Return the [X, Y] coordinate for the center point of the cell that contains the specified text.  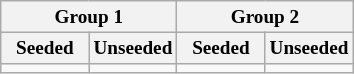
Group 2 [265, 17]
Group 1 [89, 17]
